Capture the cell that displays the provided text and extract its [X, Y] central coordinate. 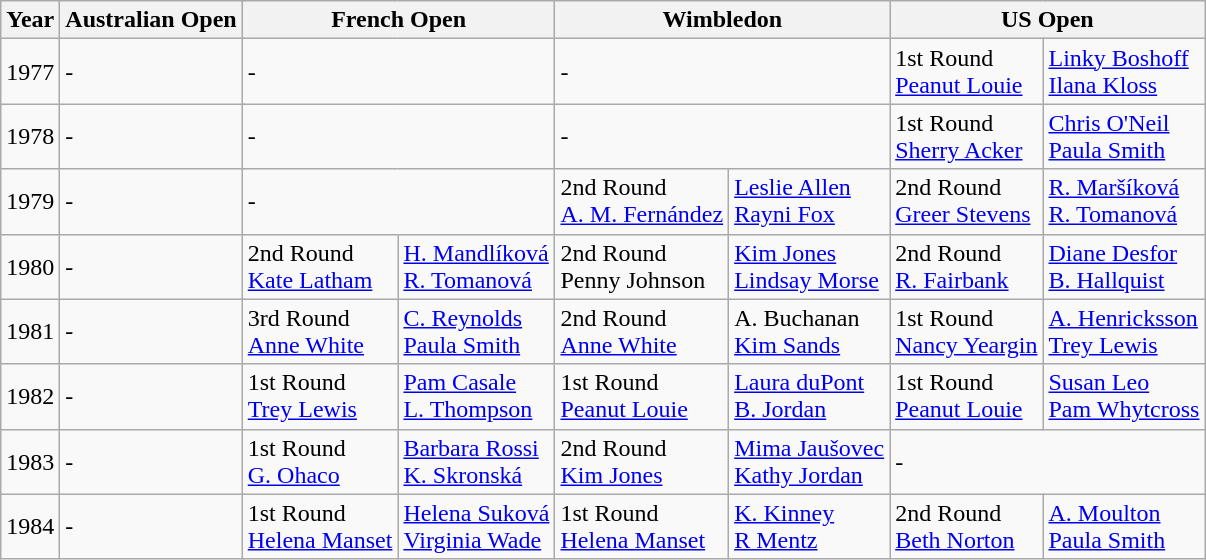
A. BuchananKim Sands [810, 332]
Linky BoshoffIlana Kloss [1124, 72]
1st RoundNancy Yeargin [966, 332]
2nd RoundPenny Johnson [642, 266]
Barbara RossiK. Skronská [476, 462]
2nd RoundBeth Norton [966, 526]
1982 [30, 396]
Pam CasaleL. Thompson [476, 396]
1st RoundSherry Acker [966, 136]
2nd RoundAnne White [642, 332]
1978 [30, 136]
Australian Open [151, 20]
Susan LeoPam Whytcross [1124, 396]
Leslie AllenRayni Fox [810, 202]
Year [30, 20]
1st RoundG. Ohaco [320, 462]
A. HenrickssonTrey Lewis [1124, 332]
French Open [398, 20]
R. MaršíkováR. Tomanová [1124, 202]
A. MoultonPaula Smith [1124, 526]
1977 [30, 72]
Chris O'NeilPaula Smith [1124, 136]
1st RoundTrey Lewis [320, 396]
US Open [1048, 20]
2nd RoundKate Latham [320, 266]
Diane DesforB. Hallquist [1124, 266]
Kim JonesLindsay Morse [810, 266]
1983 [30, 462]
2nd RoundKim Jones [642, 462]
2nd RoundA. M. Fernández [642, 202]
1984 [30, 526]
K. KinneyR Mentz [810, 526]
Laura duPontB. Jordan [810, 396]
Wimbledon [722, 20]
H. MandlíkováR. Tomanová [476, 266]
3rd RoundAnne White [320, 332]
1979 [30, 202]
2nd RoundGreer Stevens [966, 202]
Mima JaušovecKathy Jordan [810, 462]
2nd RoundR. Fairbank [966, 266]
1981 [30, 332]
1980 [30, 266]
C. ReynoldsPaula Smith [476, 332]
Helena SukováVirginia Wade [476, 526]
